Output the [X, Y] coordinate of the center of the cell containing the given text.  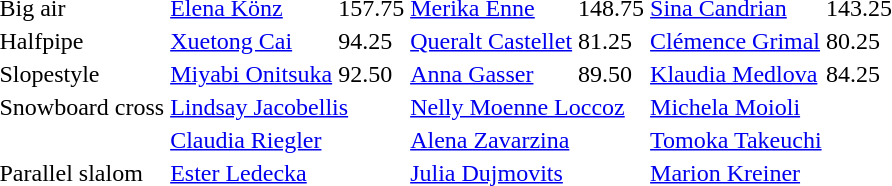
Queralt Castellet [492, 41]
92.50 [372, 74]
Lindsay Jacobellis [288, 107]
Claudia Riegler [288, 140]
94.25 [372, 41]
Alena Zavarzina [528, 140]
81.25 [612, 41]
Anna Gasser [492, 74]
Miyabi Onitsuka [252, 74]
Klaudia Medlova [736, 74]
Clémence Grimal [736, 41]
Xuetong Cai [252, 41]
Nelly Moenne Loccoz [528, 107]
89.50 [612, 74]
